Scan for the cell matching the given text and deliver its (x, y) coordinate at center. 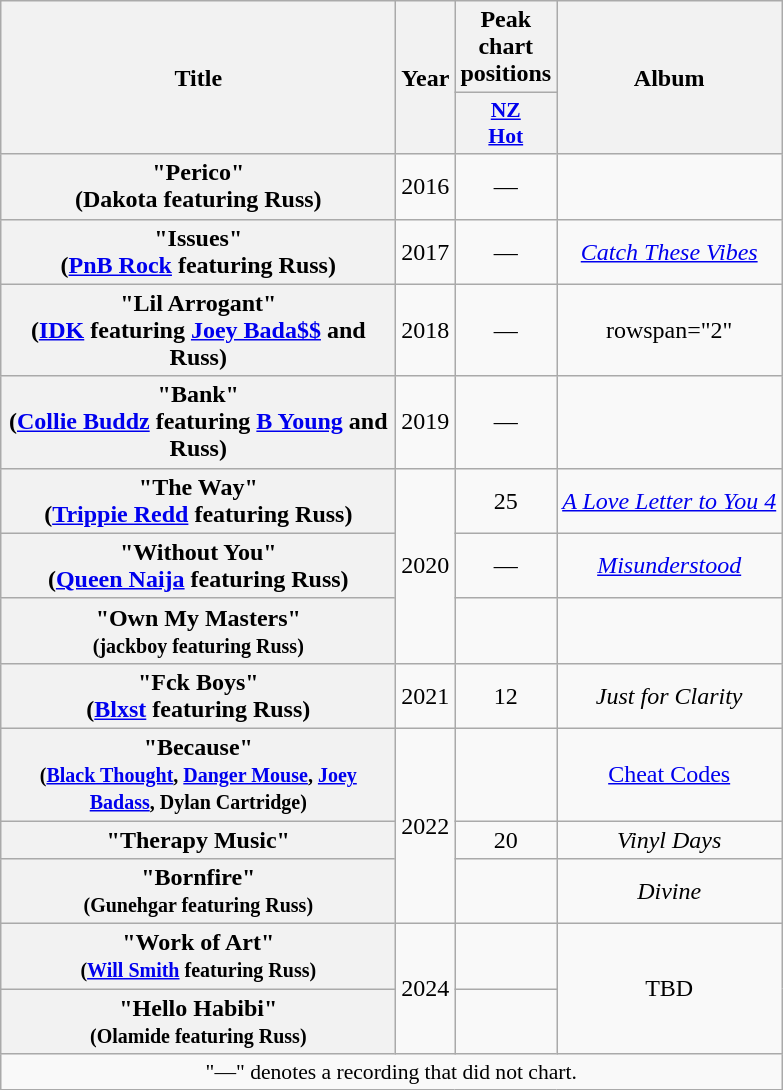
"Hello Habibi"(Olamide featuring Russ) (198, 1022)
Title (198, 78)
Peak chart positions (506, 47)
"Bank"(Collie Buddz featuring B Young and Russ) (198, 422)
"Lil Arrogant"(IDK featuring Joey Bada$$ and Russ) (198, 330)
"Bornfire"(Gunehgar featuring Russ) (198, 892)
2020 (426, 566)
"Therapy Music" (198, 839)
TBD (670, 989)
Cheat Codes (670, 774)
2021 (426, 696)
25 (506, 500)
"Without You"(Queen Naija featuring Russ) (198, 566)
"The Way"(Trippie Redd featuring Russ) (198, 500)
"Work of Art"(Will Smith featuring Russ) (198, 956)
Album (670, 78)
"—" denotes a recording that did not chart. (392, 1072)
20 (506, 839)
rowspan="2" (670, 330)
Vinyl Days (670, 839)
2017 (426, 252)
Catch These Vibes (670, 252)
Divine (670, 892)
"Fck Boys"(Blxst featuring Russ) (198, 696)
"Perico"(Dakota featuring Russ) (198, 186)
Misunderstood (670, 566)
"Own My Masters"(jackboy featuring Russ) (198, 630)
"Because"(Black Thought, Danger Mouse, Joey Badass, Dylan Cartridge) (198, 774)
NZHot (506, 124)
A Love Letter to You 4 (670, 500)
2019 (426, 422)
2024 (426, 989)
2022 (426, 826)
2018 (426, 330)
12 (506, 696)
2016 (426, 186)
Year (426, 78)
"Issues"(PnB Rock featuring Russ) (198, 252)
Just for Clarity (670, 696)
